Search for the cell housing the specified text and yield its [X, Y] center coordinate. 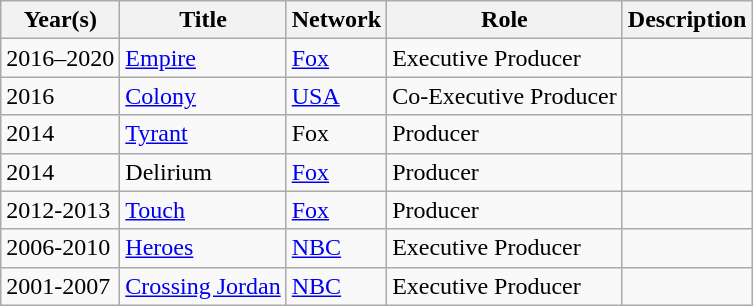
2016 [60, 96]
Role [505, 20]
Network [336, 20]
Colony [203, 96]
Title [203, 20]
Co-Executive Producer [505, 96]
2016–2020 [60, 58]
Description [687, 20]
Touch [203, 210]
2001-2007 [60, 286]
2006-2010 [60, 248]
Tyrant [203, 134]
Empire [203, 58]
2012-2013 [60, 210]
Year(s) [60, 20]
Heroes [203, 248]
USA [336, 96]
Crossing Jordan [203, 286]
Delirium [203, 172]
